Return the [X, Y] coordinate for the center point of the cell that contains the specified text.  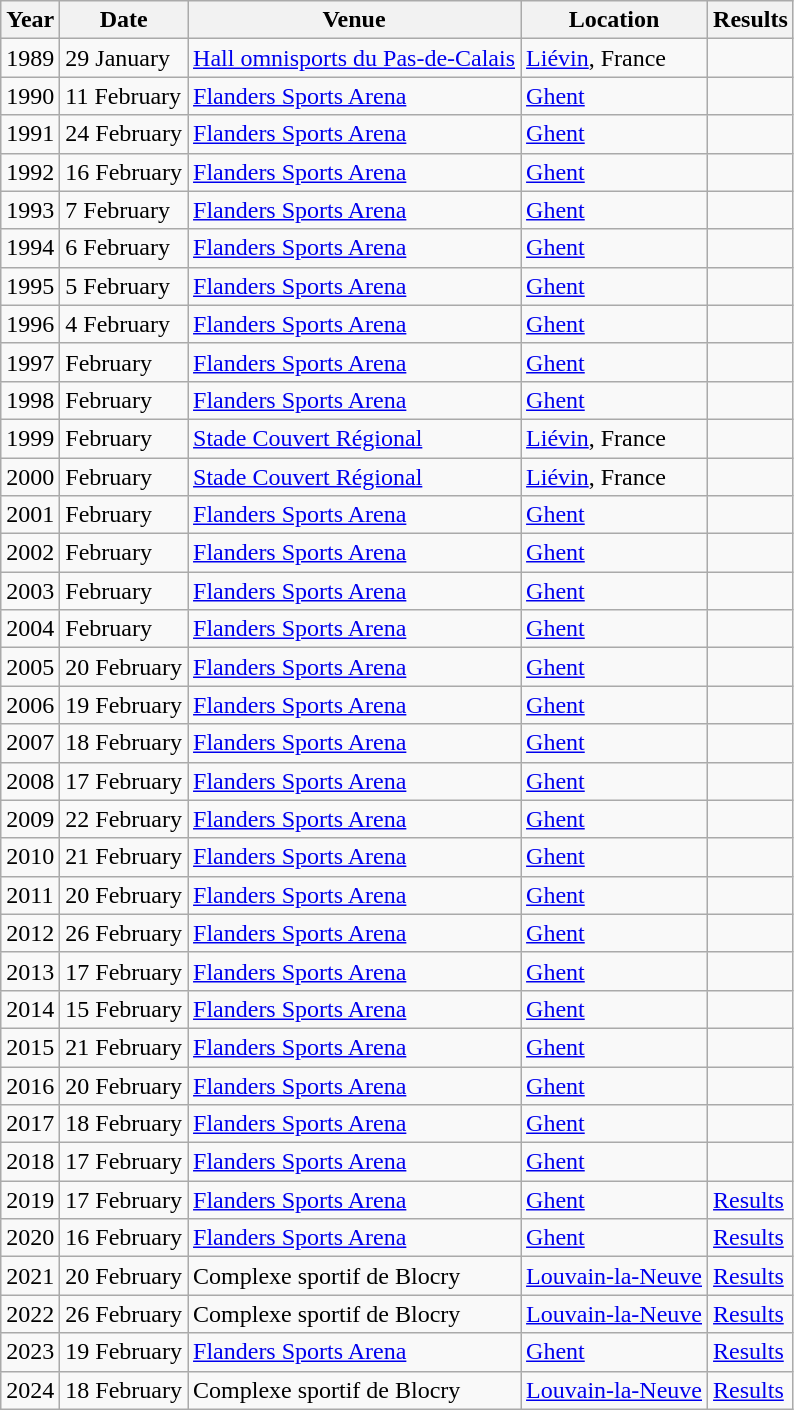
2011 [30, 895]
11 February [124, 96]
7 February [124, 210]
22 February [124, 819]
1990 [30, 96]
2008 [30, 781]
2013 [30, 971]
2002 [30, 553]
1999 [30, 438]
5 February [124, 286]
1992 [30, 172]
1989 [30, 58]
Venue [354, 20]
Date [124, 20]
Location [614, 20]
4 February [124, 324]
1994 [30, 248]
1998 [30, 400]
2003 [30, 591]
2017 [30, 1124]
2010 [30, 857]
2021 [30, 1276]
2009 [30, 819]
24 February [124, 134]
2016 [30, 1085]
1997 [30, 362]
2015 [30, 1047]
2018 [30, 1162]
2019 [30, 1200]
2014 [30, 1009]
1993 [30, 210]
29 January [124, 58]
2020 [30, 1238]
Hall omnisports du Pas-de-Calais [354, 58]
2005 [30, 667]
1995 [30, 286]
1996 [30, 324]
2022 [30, 1314]
2007 [30, 743]
15 February [124, 1009]
2006 [30, 705]
Year [30, 20]
2000 [30, 477]
1991 [30, 134]
2001 [30, 515]
2012 [30, 933]
6 February [124, 248]
2004 [30, 629]
2024 [30, 1390]
2023 [30, 1352]
